Extract the (X, Y) coordinate from the center of the cell holding the provided text.  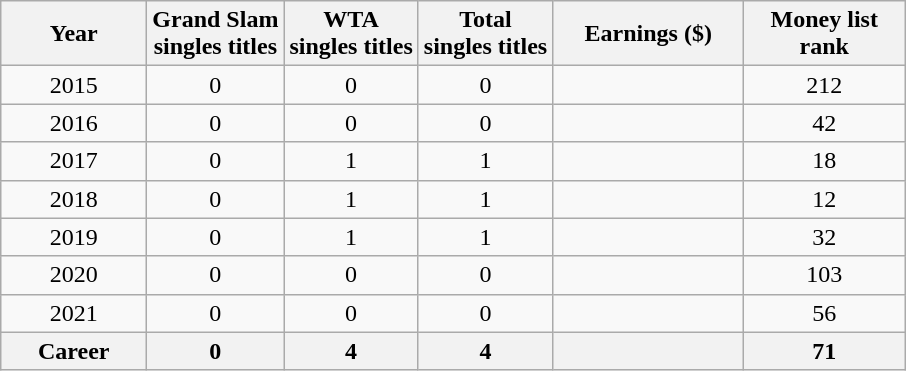
2017 (74, 161)
2019 (74, 237)
18 (824, 161)
Grand Slamsingles titles (216, 34)
2015 (74, 85)
Earnings ($) (648, 34)
Money list rank (824, 34)
42 (824, 123)
71 (824, 351)
2016 (74, 123)
2020 (74, 275)
103 (824, 275)
Totalsingles titles (485, 34)
Career (74, 351)
WTA singles titles (351, 34)
2018 (74, 199)
Year (74, 34)
32 (824, 237)
56 (824, 313)
212 (824, 85)
12 (824, 199)
2021 (74, 313)
